For the text-containing cell, return its midpoint in [X, Y] coordinate format. 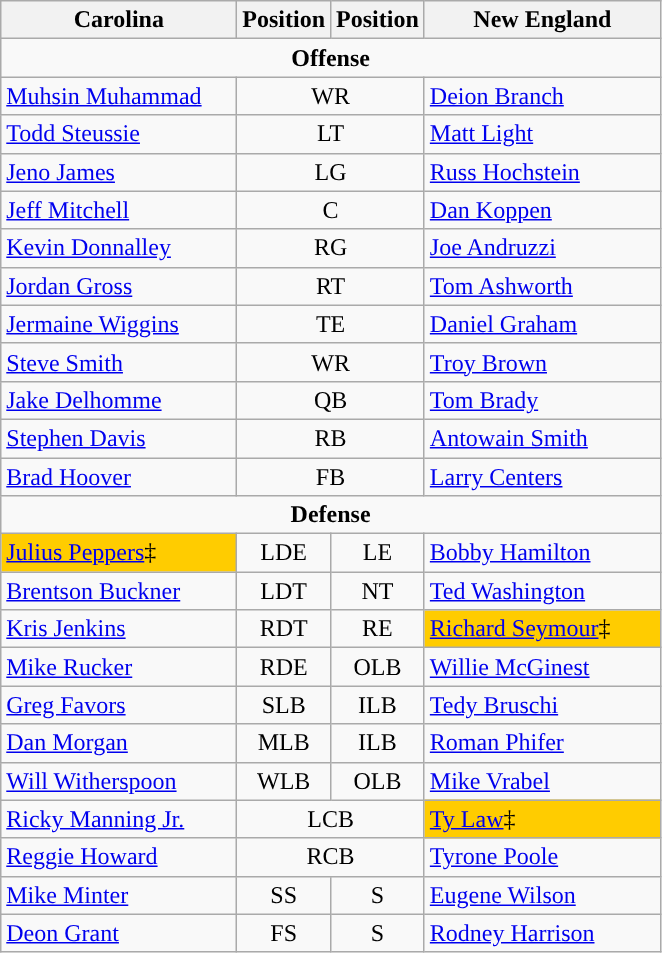
LE [378, 553]
Steve Smith [119, 362]
Larry Centers [542, 477]
MLB [284, 743]
Ty Law‡ [542, 819]
RE [378, 629]
Carolina [119, 20]
Reggie Howard [119, 857]
Tedy Bruschi [542, 705]
Ted Washington [542, 591]
Tyrone Poole [542, 857]
Defense [331, 515]
NT [378, 591]
LG [331, 172]
Bobby Hamilton [542, 553]
SS [284, 895]
Deon Grant [119, 933]
Dan Koppen [542, 210]
SLB [284, 705]
RDE [284, 667]
Mike Minter [119, 895]
Ricky Manning Jr. [119, 819]
Tom Ashworth [542, 286]
LCB [331, 819]
Kris Jenkins [119, 629]
Offense [331, 58]
Richard Seymour‡ [542, 629]
Mike Rucker [119, 667]
LDT [284, 591]
Brad Hoover [119, 477]
Joe Andruzzi [542, 248]
Will Witherspoon [119, 781]
Greg Favors [119, 705]
WLB [284, 781]
Eugene Wilson [542, 895]
Deion Branch [542, 96]
LT [331, 134]
Willie McGinest [542, 667]
Julius Peppers‡ [119, 553]
Daniel Graham [542, 324]
RCB [331, 857]
Dan Morgan [119, 743]
Troy Brown [542, 362]
Muhsin Muhammad [119, 96]
Brentson Buckner [119, 591]
RG [331, 248]
Tom Brady [542, 400]
TE [331, 324]
RT [331, 286]
Jordan Gross [119, 286]
RDT [284, 629]
C [331, 210]
Roman Phifer [542, 743]
Jake Delhomme [119, 400]
RB [331, 438]
Antowain Smith [542, 438]
FB [331, 477]
Matt Light [542, 134]
FS [284, 933]
Stephen Davis [119, 438]
Todd Steussie [119, 134]
QB [331, 400]
Mike Vrabel [542, 781]
Jeff Mitchell [119, 210]
Rodney Harrison [542, 933]
Kevin Donnalley [119, 248]
LDE [284, 553]
Jeno James [119, 172]
Russ Hochstein [542, 172]
New England [542, 20]
Jermaine Wiggins [119, 324]
